Scan for the cell matching the given text and deliver its [X, Y] coordinate at center. 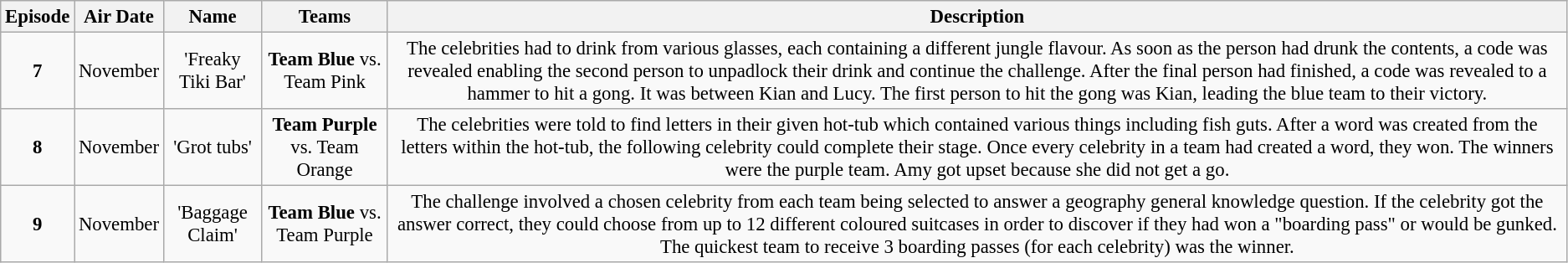
Description [977, 17]
'Grot tubs' [213, 147]
Teams [325, 17]
8 [38, 147]
Name [213, 17]
Team Purple vs. Team Orange [325, 147]
Team Blue vs. Team Purple [325, 224]
'Freaky Tiki Bar' [213, 71]
Episode [38, 17]
'Baggage Claim' [213, 224]
7 [38, 71]
Air Date [119, 17]
Team Blue vs. Team Pink [325, 71]
9 [38, 224]
